Determine the [x, y] coordinate at the center of the cell enclosing the given text.  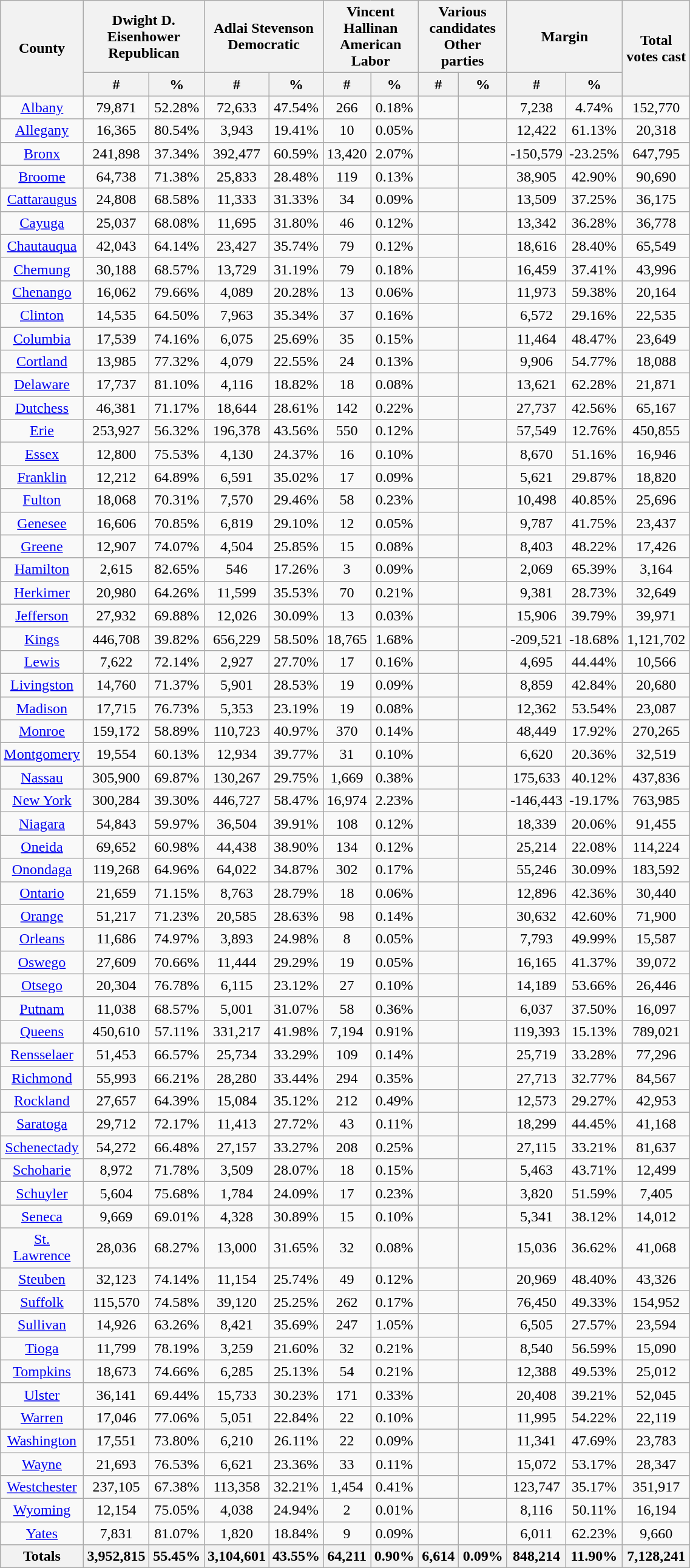
39,120 [237, 1302]
33 [347, 1464]
Saratoga [42, 1124]
12,388 [536, 1371]
12,896 [536, 893]
35.53% [296, 592]
78.19% [177, 1348]
76,450 [536, 1302]
20,304 [117, 985]
48.47% [594, 338]
17,539 [117, 338]
Otsego [42, 985]
62.28% [594, 385]
25,719 [536, 1054]
77.32% [177, 362]
Vincent HallinanAmerican Labor [371, 36]
7,128,241 [655, 1556]
54 [347, 1371]
37.41% [594, 269]
79,871 [117, 107]
30.89% [296, 1217]
11,464 [536, 338]
28.63% [296, 916]
270,265 [655, 731]
18,673 [117, 1371]
28.79% [296, 893]
0.41% [394, 1487]
4,038 [237, 1510]
22.84% [296, 1417]
42.90% [594, 177]
Greene [42, 546]
300,284 [117, 801]
49.99% [594, 939]
90,690 [655, 177]
8,670 [536, 454]
0.03% [394, 616]
58.47% [296, 801]
25.13% [296, 1371]
39.79% [594, 616]
9,787 [536, 523]
Wayne [42, 1464]
20,980 [117, 592]
55.45% [177, 1556]
6,210 [237, 1441]
196,378 [237, 431]
17,715 [117, 708]
64.89% [177, 477]
305,900 [117, 778]
59.38% [594, 292]
65,167 [655, 408]
23.36% [296, 1464]
20,585 [237, 916]
331,217 [237, 1031]
30.23% [296, 1394]
Essex [42, 454]
18.82% [296, 385]
31.33% [296, 200]
81,637 [655, 1147]
24 [347, 362]
43,326 [655, 1279]
36.28% [594, 223]
49.53% [594, 1371]
12,362 [536, 708]
6,037 [536, 1008]
76.78% [177, 985]
3 [347, 569]
33.28% [594, 1054]
57,549 [536, 431]
66.57% [177, 1054]
74.97% [177, 939]
4,504 [237, 546]
7,570 [237, 500]
-209,521 [536, 639]
37.50% [594, 1008]
Schenectady [42, 1147]
23.19% [296, 708]
71.38% [177, 177]
113,358 [237, 1487]
27,609 [117, 962]
41.75% [594, 523]
550 [347, 431]
392,477 [237, 154]
28.53% [296, 685]
20.36% [594, 755]
647,795 [655, 154]
Bronx [42, 154]
26.11% [296, 1441]
3,893 [237, 939]
2,615 [117, 569]
23,649 [655, 338]
119,393 [536, 1031]
35 [347, 338]
5,463 [536, 1170]
24.09% [296, 1193]
18.84% [296, 1533]
142 [347, 408]
22,535 [655, 315]
28.40% [594, 246]
0.91% [394, 1031]
Clinton [42, 315]
Queens [42, 1031]
29.75% [296, 778]
Ulster [42, 1394]
36.62% [594, 1248]
Onondaga [42, 870]
37.34% [177, 154]
49.33% [594, 1302]
14,535 [117, 315]
29.10% [296, 523]
71.23% [177, 916]
69,652 [117, 847]
6,621 [237, 1464]
Totals [42, 1556]
35.34% [296, 315]
0.36% [394, 1008]
28.07% [296, 1170]
Broome [42, 177]
18,339 [536, 824]
20,318 [655, 131]
31.07% [296, 1008]
16 [347, 454]
Warren [42, 1417]
10,566 [655, 662]
Kings [42, 639]
12,154 [117, 1510]
32.77% [594, 1078]
8 [347, 939]
43 [347, 1124]
437,836 [655, 778]
5,001 [237, 1008]
Oneida [42, 847]
27.70% [296, 662]
74.14% [177, 1279]
16,097 [655, 1008]
-146,443 [536, 801]
27.72% [296, 1124]
8,421 [237, 1325]
66.21% [177, 1078]
16,062 [117, 292]
81.10% [177, 385]
53.17% [594, 1464]
20,164 [655, 292]
23,437 [655, 523]
71,900 [655, 916]
42,953 [655, 1101]
351,917 [655, 1487]
18,068 [117, 500]
51,217 [117, 916]
Chautauqua [42, 246]
21,659 [117, 893]
Nassau [42, 778]
Columbia [42, 338]
0.35% [394, 1078]
108 [347, 824]
130,267 [237, 778]
27,115 [536, 1147]
Cayuga [42, 223]
34.87% [296, 870]
4,695 [536, 662]
70 [347, 592]
35.17% [594, 1487]
450,855 [655, 431]
Rensselaer [42, 1054]
Hamilton [42, 569]
13,729 [237, 269]
294 [347, 1078]
3,943 [237, 131]
Tioga [42, 1348]
Wyoming [42, 1510]
-19.17% [594, 801]
12,573 [536, 1101]
123,747 [536, 1487]
74.16% [177, 338]
Schuyler [42, 1193]
6,505 [536, 1325]
28.61% [296, 408]
13,342 [536, 223]
9,669 [117, 1217]
12 [347, 523]
1,820 [237, 1533]
22.08% [594, 847]
66.48% [177, 1147]
53.54% [594, 708]
9 [347, 1533]
72.14% [177, 662]
114,224 [655, 847]
15,036 [536, 1248]
41,168 [655, 1124]
33.27% [296, 1147]
35.02% [296, 477]
47.69% [594, 1441]
16,974 [347, 801]
28,280 [237, 1078]
6,614 [438, 1556]
16,606 [117, 523]
36,504 [237, 824]
64,022 [237, 870]
Sullivan [42, 1325]
27,713 [536, 1078]
59.97% [177, 824]
23,427 [237, 246]
71.37% [177, 685]
20,969 [536, 1279]
14,012 [655, 1217]
76.73% [177, 708]
2 [347, 1510]
5,621 [536, 477]
21.60% [296, 1348]
61.13% [594, 131]
New York [42, 801]
25,012 [655, 1371]
110,723 [237, 731]
Erie [42, 431]
25,734 [237, 1054]
8,116 [536, 1510]
1,784 [237, 1193]
237,105 [117, 1487]
69.01% [177, 1217]
Montgomery [42, 755]
22.55% [296, 362]
34 [347, 200]
52.28% [177, 107]
15.13% [594, 1031]
72,633 [237, 107]
Dwight D. EisenhowerRepublican [143, 36]
11,341 [536, 1441]
24.98% [296, 939]
Oswego [42, 962]
43,996 [655, 269]
41.37% [594, 962]
46 [347, 223]
253,927 [117, 431]
24,808 [117, 200]
71.17% [177, 408]
266 [347, 107]
54.77% [594, 362]
Rockland [42, 1101]
63.26% [177, 1325]
0.33% [394, 1394]
16,946 [655, 454]
17,046 [117, 1417]
42.56% [594, 408]
41.98% [296, 1031]
16,165 [536, 962]
6,620 [536, 755]
16,459 [536, 269]
Adlai StevensonDemocratic [263, 36]
43.55% [296, 1556]
11,799 [117, 1348]
0.25% [394, 1147]
450,610 [117, 1031]
Various candidatesOther parties [462, 36]
Delaware [42, 385]
54,272 [117, 1147]
91,455 [655, 824]
28,347 [655, 1464]
13,509 [536, 200]
6,819 [237, 523]
4,089 [237, 292]
31 [347, 755]
10 [347, 131]
40.12% [594, 778]
44.45% [594, 1124]
Allegany [42, 131]
33.21% [594, 1147]
48.40% [594, 1279]
62.23% [594, 1533]
70.85% [177, 523]
Dutchess [42, 408]
Richmond [42, 1078]
36,175 [655, 200]
38,905 [536, 177]
47.54% [296, 107]
4,116 [237, 385]
14,926 [117, 1325]
39.21% [594, 1394]
12,026 [237, 616]
5,051 [237, 1417]
4,130 [237, 454]
16,194 [655, 1510]
0.01% [394, 1510]
53.66% [594, 985]
55,246 [536, 870]
Steuben [42, 1279]
175,633 [536, 778]
8,540 [536, 1348]
247 [347, 1325]
21,693 [117, 1464]
Tompkins [42, 1371]
8,763 [237, 893]
7,831 [117, 1533]
23,087 [655, 708]
8,403 [536, 546]
29.16% [594, 315]
119 [347, 177]
171 [347, 1394]
51.59% [594, 1193]
13,621 [536, 385]
12,934 [237, 755]
5,341 [536, 1217]
42.84% [594, 685]
7,622 [117, 662]
20,408 [536, 1394]
58.50% [296, 639]
20,680 [655, 685]
22,119 [655, 1417]
11,333 [237, 200]
7,963 [237, 315]
75.53% [177, 454]
1,121,702 [655, 639]
8,859 [536, 685]
3,164 [655, 569]
27,932 [117, 616]
5,604 [117, 1193]
60.59% [296, 154]
49 [347, 1279]
48.22% [594, 546]
51.16% [594, 454]
18,299 [536, 1124]
212 [347, 1101]
Herkimer [42, 592]
12,422 [536, 131]
36,141 [117, 1394]
39.82% [177, 639]
3,259 [237, 1348]
Lewis [42, 662]
25.25% [296, 1302]
-150,579 [536, 154]
27 [347, 985]
Niagara [42, 824]
11,413 [237, 1124]
18,765 [347, 639]
3,104,601 [237, 1556]
17.26% [296, 569]
0.22% [394, 408]
14,760 [117, 685]
15,084 [237, 1101]
39.91% [296, 824]
19.41% [296, 131]
5,353 [237, 708]
Chemung [42, 269]
6,572 [536, 315]
80.54% [177, 131]
25.85% [296, 546]
30,440 [655, 893]
Washington [42, 1441]
40.85% [594, 500]
31.19% [296, 269]
75.05% [177, 1510]
446,708 [117, 639]
30,188 [117, 269]
67.38% [177, 1487]
546 [237, 569]
57.11% [177, 1031]
8,972 [117, 1170]
74.07% [177, 546]
0.38% [394, 778]
76.53% [177, 1464]
Madison [42, 708]
4,328 [237, 1217]
6,011 [536, 1533]
789,021 [655, 1031]
119,268 [117, 870]
44.44% [594, 662]
1.68% [394, 639]
208 [347, 1147]
446,727 [237, 801]
19,554 [117, 755]
Franklin [42, 477]
154,952 [655, 1302]
72.17% [177, 1124]
6,285 [237, 1371]
7,405 [655, 1193]
11,995 [536, 1417]
0.49% [394, 1101]
2,069 [536, 569]
43.56% [296, 431]
25,037 [117, 223]
15,733 [237, 1394]
16,365 [117, 131]
Monroe [42, 731]
9,906 [536, 362]
32,649 [655, 592]
28,036 [117, 1248]
39,072 [655, 962]
64,211 [347, 1556]
262 [347, 1302]
65,549 [655, 246]
12.76% [594, 431]
11,154 [237, 1279]
Seneca [42, 1217]
25.69% [296, 338]
Yates [42, 1533]
38.90% [296, 847]
77,296 [655, 1054]
29.46% [296, 500]
9,381 [536, 592]
Albany [42, 107]
848,214 [536, 1556]
12,499 [655, 1170]
St. Lawrence [42, 1248]
-23.25% [594, 154]
23,783 [655, 1441]
12,800 [117, 454]
68.27% [177, 1248]
11,038 [117, 1008]
56.59% [594, 1348]
241,898 [117, 154]
15,072 [536, 1464]
Orleans [42, 939]
38.12% [594, 1217]
46,381 [117, 408]
10,498 [536, 500]
58.89% [177, 731]
152,770 [655, 107]
29,712 [117, 1124]
14,189 [536, 985]
42,043 [117, 246]
3,509 [237, 1170]
15,090 [655, 1348]
32.21% [296, 1487]
2.07% [394, 154]
55,993 [117, 1078]
65.39% [594, 569]
0.90% [394, 1556]
35.69% [296, 1325]
68.08% [177, 223]
13,985 [117, 362]
Margin [564, 36]
64.39% [177, 1101]
11,695 [237, 223]
36,778 [655, 223]
60.98% [177, 847]
23,594 [655, 1325]
County [42, 49]
71.78% [177, 1170]
7,194 [347, 1031]
39.30% [177, 801]
6,115 [237, 985]
18,088 [655, 362]
84,567 [655, 1078]
48,449 [536, 731]
18,616 [536, 246]
79.66% [177, 292]
-18.68% [594, 639]
302 [347, 870]
68.58% [177, 200]
Cortland [42, 362]
41,068 [655, 1248]
33.44% [296, 1078]
Total votes cast [655, 49]
33.29% [296, 1054]
9,660 [655, 1533]
11.90% [594, 1556]
11,973 [536, 292]
Suffolk [42, 1302]
28.73% [594, 592]
82.65% [177, 569]
37 [347, 315]
Fulton [42, 500]
25,833 [237, 177]
69.44% [177, 1394]
Chenango [42, 292]
27,657 [117, 1101]
24.94% [296, 1510]
71.15% [177, 893]
24.37% [296, 454]
32,123 [117, 1279]
25,696 [655, 500]
3,820 [536, 1193]
159,172 [117, 731]
12,907 [117, 546]
51,453 [117, 1054]
115,570 [117, 1302]
27,157 [237, 1147]
11,444 [237, 962]
31.65% [296, 1248]
52,045 [655, 1394]
56.32% [177, 431]
656,229 [237, 639]
11,686 [117, 939]
64.50% [177, 315]
39.77% [296, 755]
21,871 [655, 385]
35.12% [296, 1101]
13,420 [347, 154]
70.66% [177, 962]
183,592 [655, 870]
2.23% [394, 801]
13,000 [237, 1248]
35.74% [296, 246]
25.74% [296, 1279]
23.12% [296, 985]
64.26% [177, 592]
54.22% [594, 1417]
29.29% [296, 962]
32,519 [655, 755]
98 [347, 916]
17.92% [594, 731]
31.80% [296, 223]
18,820 [655, 477]
6,075 [237, 338]
Ontario [42, 893]
81.07% [177, 1533]
7,238 [536, 107]
15,587 [655, 939]
370 [347, 731]
1.05% [394, 1325]
1,454 [347, 1487]
64,738 [117, 177]
11,599 [237, 592]
Cattaraugus [42, 200]
29.27% [594, 1101]
17,737 [117, 385]
42.60% [594, 916]
64.96% [177, 870]
40.97% [296, 731]
44,438 [237, 847]
25,214 [536, 847]
Jefferson [42, 616]
74.66% [177, 1371]
77.06% [177, 1417]
70.31% [177, 500]
17,551 [117, 1441]
7,793 [536, 939]
12,212 [117, 477]
20.06% [594, 824]
15,906 [536, 616]
763,985 [655, 801]
5,901 [237, 685]
69.87% [177, 778]
54,843 [117, 824]
4,079 [237, 362]
39,971 [655, 616]
3,952,815 [117, 1556]
26,446 [655, 985]
27.57% [594, 1325]
75.68% [177, 1193]
69.88% [177, 616]
28.48% [296, 177]
64.14% [177, 246]
74.58% [177, 1302]
Genesee [42, 523]
Putnam [42, 1008]
1,669 [347, 778]
20.28% [296, 292]
37.25% [594, 200]
Orange [42, 916]
2,927 [237, 662]
Livingston [42, 685]
6,591 [237, 477]
60.13% [177, 755]
17,426 [655, 546]
109 [347, 1054]
134 [347, 847]
18,644 [237, 408]
50.11% [594, 1510]
30,632 [536, 916]
Westchester [42, 1487]
42.36% [594, 893]
29.87% [594, 477]
43.71% [594, 1170]
73.80% [177, 1441]
4.74% [594, 107]
27,737 [536, 408]
Schoharie [42, 1170]
